Find where the given text appears and provide that cell's center as [x, y] coordinate. 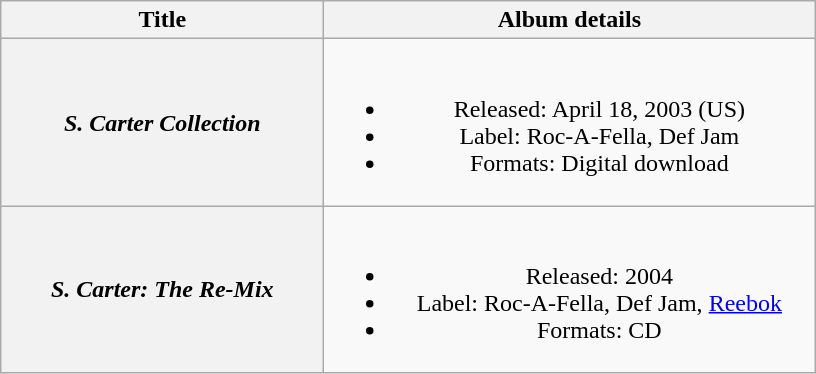
S. Carter Collection [162, 122]
Released: April 18, 2003 (US)Label: Roc-A-Fella, Def JamFormats: Digital download [570, 122]
Album details [570, 20]
Released: 2004Label: Roc-A-Fella, Def Jam, ReebokFormats: CD [570, 290]
S. Carter: The Re-Mix [162, 290]
Title [162, 20]
